Provide the (X, Y) coordinate of the cell's center where the given text is located.  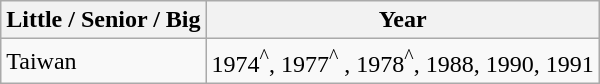
Little / Senior / Big (104, 20)
1974^, 1977^ , 1978^, 1988, 1990, 1991 (402, 62)
Taiwan (104, 62)
Year (402, 20)
